Capture the cell that displays the provided text and extract its (x, y) central coordinate. 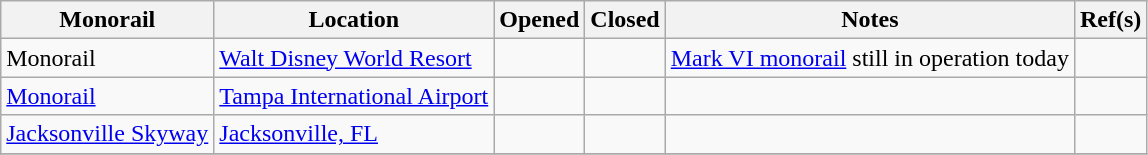
Mark VI monorail still in operation today (870, 58)
Opened (540, 20)
Tampa International Airport (354, 96)
Closed (625, 20)
Jacksonville Skyway (108, 134)
Jacksonville, FL (354, 134)
Ref(s) (1110, 20)
Walt Disney World Resort (354, 58)
Notes (870, 20)
Location (354, 20)
